Extract the (X, Y) coordinate from the center of the cell holding the provided text.  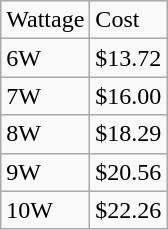
$22.26 (128, 210)
$16.00 (128, 96)
9W (46, 172)
$18.29 (128, 134)
8W (46, 134)
$20.56 (128, 172)
7W (46, 96)
$13.72 (128, 58)
6W (46, 58)
10W (46, 210)
Cost (128, 20)
Wattage (46, 20)
